From the cell containing the given text, extract its center point as (X, Y) coordinate. 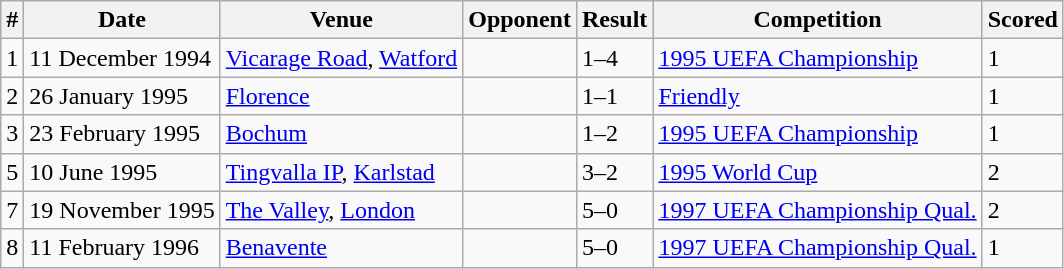
3–2 (614, 172)
Vicarage Road, Watford (342, 58)
Friendly (818, 96)
1–2 (614, 134)
Florence (342, 96)
19 November 1995 (122, 210)
1–4 (614, 58)
Benavente (342, 248)
23 February 1995 (122, 134)
3 (12, 134)
The Valley, London (342, 210)
8 (12, 248)
26 January 1995 (122, 96)
11 February 1996 (122, 248)
1995 World Cup (818, 172)
Date (122, 20)
Tingvalla IP, Karlstad (342, 172)
Competition (818, 20)
7 (12, 210)
# (12, 20)
Bochum (342, 134)
1–1 (614, 96)
Venue (342, 20)
Result (614, 20)
11 December 1994 (122, 58)
5 (12, 172)
Opponent (520, 20)
Scored (1022, 20)
10 June 1995 (122, 172)
